From the cell containing the given text, extract its center point as [x, y] coordinate. 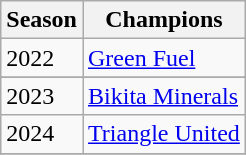
Champions [164, 20]
2024 [42, 134]
2022 [42, 58]
Bikita Minerals [164, 96]
2023 [42, 96]
Green Fuel [164, 58]
Season [42, 20]
Triangle United [164, 134]
